Extract the [X, Y] coordinate from the center of the cell holding the provided text.  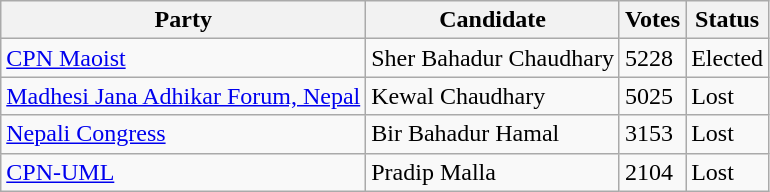
5025 [652, 96]
Status [728, 20]
2104 [652, 172]
Madhesi Jana Adhikar Forum, Nepal [184, 96]
Bir Bahadur Hamal [493, 134]
Elected [728, 58]
3153 [652, 134]
Party [184, 20]
Candidate [493, 20]
5228 [652, 58]
Kewal Chaudhary [493, 96]
Nepali Congress [184, 134]
Votes [652, 20]
CPN Maoist [184, 58]
CPN-UML [184, 172]
Sher Bahadur Chaudhary [493, 58]
Pradip Malla [493, 172]
